Search for the cell housing the specified text and yield its (X, Y) center coordinate. 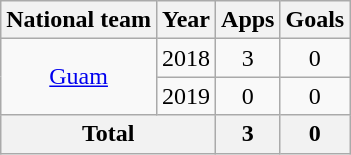
Total (108, 134)
Year (186, 20)
National team (79, 20)
2018 (186, 58)
Apps (248, 20)
Goals (315, 20)
2019 (186, 96)
Guam (79, 77)
